Provide the (x, y) coordinate of the cell's center where the given text is located.  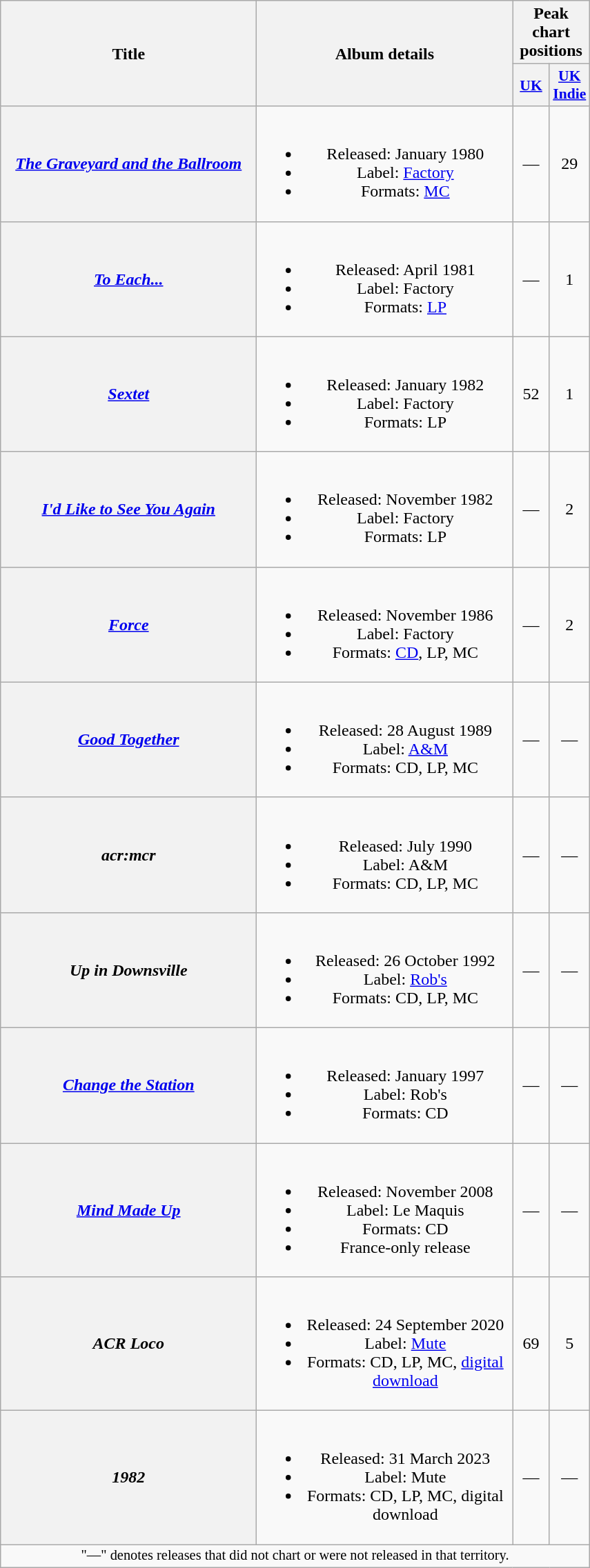
Album details (385, 54)
ACR Loco (128, 1344)
"—" denotes releases that did not chart or were not released in that territory. (295, 1556)
Released: 31 March 2023Label: MuteFormats: CD, LP, MC, digital download (385, 1478)
Released: November 1982Label: FactoryFormats: LP (385, 509)
To Each... (128, 279)
Released: 28 August 1989Label: A&MFormats: CD, LP, MC (385, 739)
UK (531, 86)
Released: November 2008Label: Le MaquisFormats: CDFrance-only release (385, 1210)
I'd Like to See You Again (128, 509)
Change the Station (128, 1085)
Released: January 1997Label: Rob'sFormats: CD (385, 1085)
The Graveyard and the Ballroom (128, 164)
Released: July 1990Label: A&MFormats: CD, LP, MC (385, 855)
Released: April 1981Label: FactoryFormats: LP (385, 279)
acr:mcr (128, 855)
69 (531, 1344)
29 (569, 164)
Good Together (128, 739)
Title (128, 54)
UK Indie (569, 86)
Peak chart positions (551, 32)
52 (531, 394)
Released: November 1986Label: FactoryFormats: CD, LP, MC (385, 625)
Mind Made Up (128, 1210)
Released: January 1980Label: FactoryFormats: MC (385, 164)
1982 (128, 1478)
Released: 24 September 2020Label: MuteFormats: CD, LP, MC, digital download (385, 1344)
Sextet (128, 394)
Released: January 1982Label: FactoryFormats: LP (385, 394)
Force (128, 625)
Up in Downsville (128, 969)
5 (569, 1344)
Released: 26 October 1992Label: Rob'sFormats: CD, LP, MC (385, 969)
